Pinpoint the cell where the given text exists, returning its (x, y) midpoint coordinate. 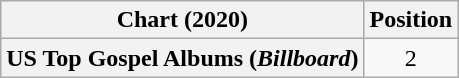
2 (411, 58)
Position (411, 20)
Chart (2020) (182, 20)
US Top Gospel Albums (Billboard) (182, 58)
